Capture the cell that displays the provided text and extract its (X, Y) central coordinate. 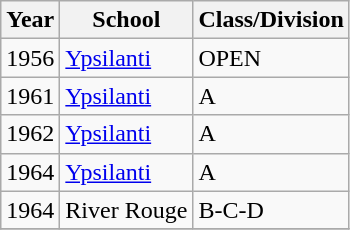
School (126, 20)
1961 (30, 96)
OPEN (271, 58)
Class/Division (271, 20)
B-C-D (271, 210)
1956 (30, 58)
Year (30, 20)
River Rouge (126, 210)
1962 (30, 134)
